Determine the (X, Y) coordinate at the center of the cell enclosing the given text.  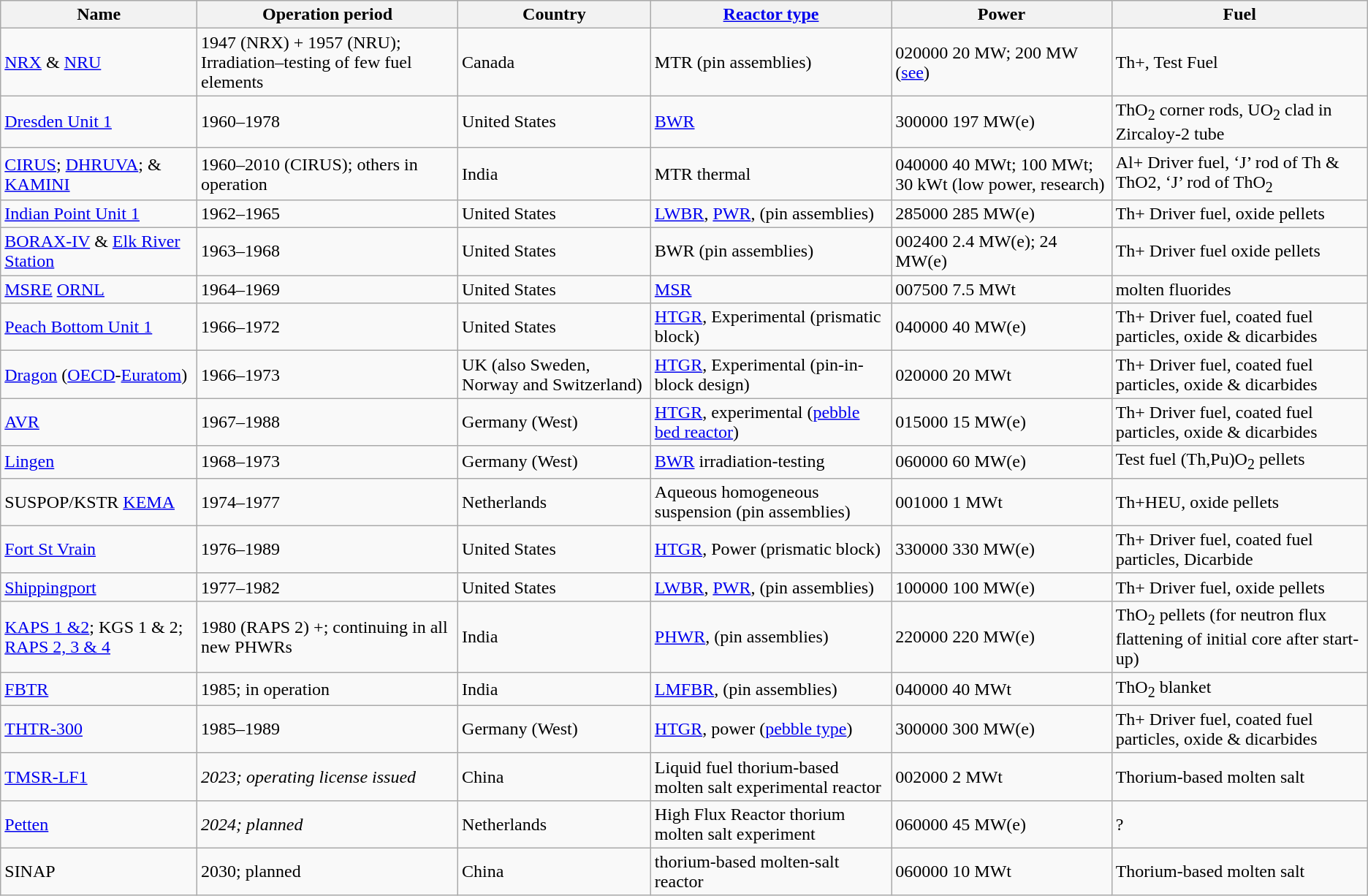
1966–1972 (327, 327)
BWR irradiation-testing (770, 462)
ThO2 blanket (1239, 689)
060000 10 MWt (1001, 871)
001000 1 MWt (1001, 501)
Power (1001, 15)
PHWR, (pin assemblies) (770, 637)
1985; in operation (327, 689)
040000 40 MWt (1001, 689)
2023; operating license issued (327, 776)
2024; planned (327, 824)
060000 45 MW(e) (1001, 824)
1964–1969 (327, 289)
Test fuel (Th,Pu)O2 pellets (1239, 462)
1967–1988 (327, 422)
MTR (pin assemblies) (770, 62)
UK (also Sweden, Norway and Switzerland) (555, 374)
Liquid fuel thorium-based molten salt experimental reactor (770, 776)
Operation period (327, 15)
1947 (NRX) + 1957 (NRU); Irradiation–testing of few fuel elements (327, 62)
Canada (555, 62)
015000 15 MW(e) (1001, 422)
1980 (RAPS 2) +; continuing in all new PHWRs (327, 637)
Dresden Unit 1 (99, 121)
HTGR, Experimental (prismatic block) (770, 327)
040000 40 MW(e) (1001, 327)
NRX & NRU (99, 62)
MSR (770, 289)
molten fluorides (1239, 289)
1966–1973 (327, 374)
ThO2 pellets (for neutron flux flattening of initial core after start-up) (1239, 637)
Peach Bottom Unit 1 (99, 327)
002000 2 MWt (1001, 776)
Fuel (1239, 15)
1960–2010 (CIRUS); others in operation (327, 174)
Aqueous homogeneous suspension (pin assemblies) (770, 501)
AVR (99, 422)
SUSPOP/KSTR KEMA (99, 501)
HTGR, power (pebble type) (770, 729)
300000 197 MW(e) (1001, 121)
MSRE ORNL (99, 289)
100000 100 MW(e) (1001, 587)
Shippingport (99, 587)
FBTR (99, 689)
Reactor type (770, 15)
MTR thermal (770, 174)
BWR (pin assemblies) (770, 251)
Th+ Driver fuel, coated fuel particles, Dicarbide (1239, 550)
Dragon (OECD-Euratom) (99, 374)
HTGR, experimental (pebble bed reactor) (770, 422)
ThO2 corner rods, UO2 clad in Zircaloy-2 tube (1239, 121)
SINAP (99, 871)
Lingen (99, 462)
High Flux Reactor thorium molten salt experiment (770, 824)
TMSR-LF1 (99, 776)
Country (555, 15)
Fort St Vrain (99, 550)
Th+, Test Fuel (1239, 62)
2030; planned (327, 871)
1974–1977 (327, 501)
1977–1982 (327, 587)
THTR-300 (99, 729)
1960–1978 (327, 121)
330000 330 MW(e) (1001, 550)
1963–1968 (327, 251)
HTGR, Power (prismatic block) (770, 550)
BWR (770, 121)
thorium-based molten-salt reactor (770, 871)
007500 7.5 MWt (1001, 289)
1968–1973 (327, 462)
Th+HEU, oxide pellets (1239, 501)
1962–1965 (327, 214)
020000 20 MWt (1001, 374)
040000 40 MWt; 100 MWt; 30 kWt (low power, research) (1001, 174)
Name (99, 15)
060000 60 MW(e) (1001, 462)
BORAX-IV & Elk River Station (99, 251)
LMFBR, (pin assemblies) (770, 689)
Indian Point Unit 1 (99, 214)
Al+ Driver fuel, ‘J’ rod of Th & ThO2, ‘J’ rod of ThO2 (1239, 174)
KAPS 1 &2; KGS 1 & 2; RAPS 2, 3 & 4 (99, 637)
? (1239, 824)
285000 285 MW(e) (1001, 214)
002400 2.4 MW(e); 24 MW(e) (1001, 251)
020000 20 MW; 200 MW (see) (1001, 62)
CIRUS; DHRUVA; & KAMINI (99, 174)
HTGR, Experimental (pin-in-block design) (770, 374)
220000 220 MW(e) (1001, 637)
Petten (99, 824)
1976–1989 (327, 550)
1985–1989 (327, 729)
300000 300 MW(e) (1001, 729)
Th+ Driver fuel oxide pellets (1239, 251)
